Identify which cell holds the provided text, then report its (x, y) central coordinate. 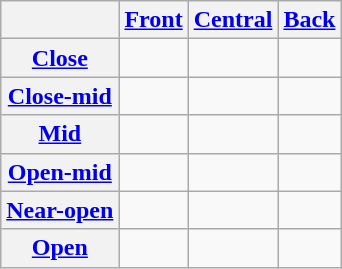
Open-mid (60, 172)
Front (154, 20)
Near-open (60, 210)
Open (60, 248)
Close (60, 58)
Central (233, 20)
Back (310, 20)
Mid (60, 134)
Close-mid (60, 96)
